Output the [x, y] coordinate of the center of the cell containing the given text.  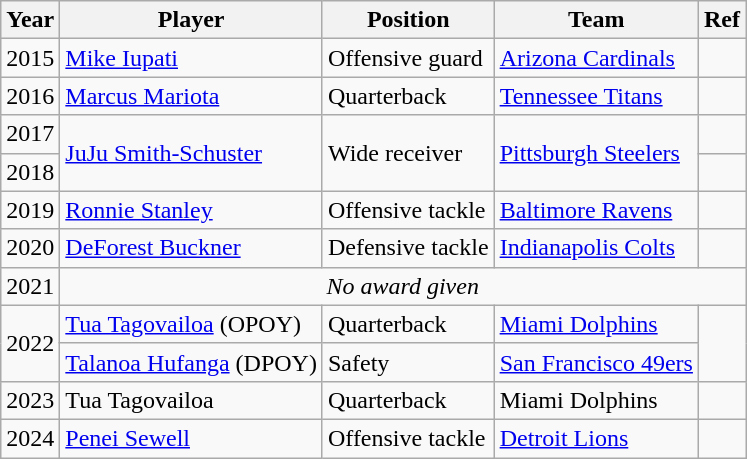
Wide receiver [408, 153]
Ref [722, 20]
Year [30, 20]
Mike Iupati [192, 58]
Team [596, 20]
Tennessee Titans [596, 96]
Penei Sewell [192, 438]
Pittsburgh Steelers [596, 153]
DeForest Buckner [192, 248]
2016 [30, 96]
2024 [30, 438]
Safety [408, 362]
2019 [30, 210]
2017 [30, 134]
Baltimore Ravens [596, 210]
JuJu Smith-Schuster [192, 153]
Ronnie Stanley [192, 210]
No award given [403, 286]
2018 [30, 172]
Player [192, 20]
Position [408, 20]
Talanoa Hufanga (DPOY) [192, 362]
2015 [30, 58]
2021 [30, 286]
Defensive tackle [408, 248]
Tua Tagovailoa [192, 400]
Marcus Mariota [192, 96]
Offensive guard [408, 58]
San Francisco 49ers [596, 362]
Indianapolis Colts [596, 248]
Tua Tagovailoa (OPOY) [192, 324]
Arizona Cardinals [596, 58]
2023 [30, 400]
2020 [30, 248]
2022 [30, 343]
Detroit Lions [596, 438]
